Return [x, y] of the center of cell containing provided text 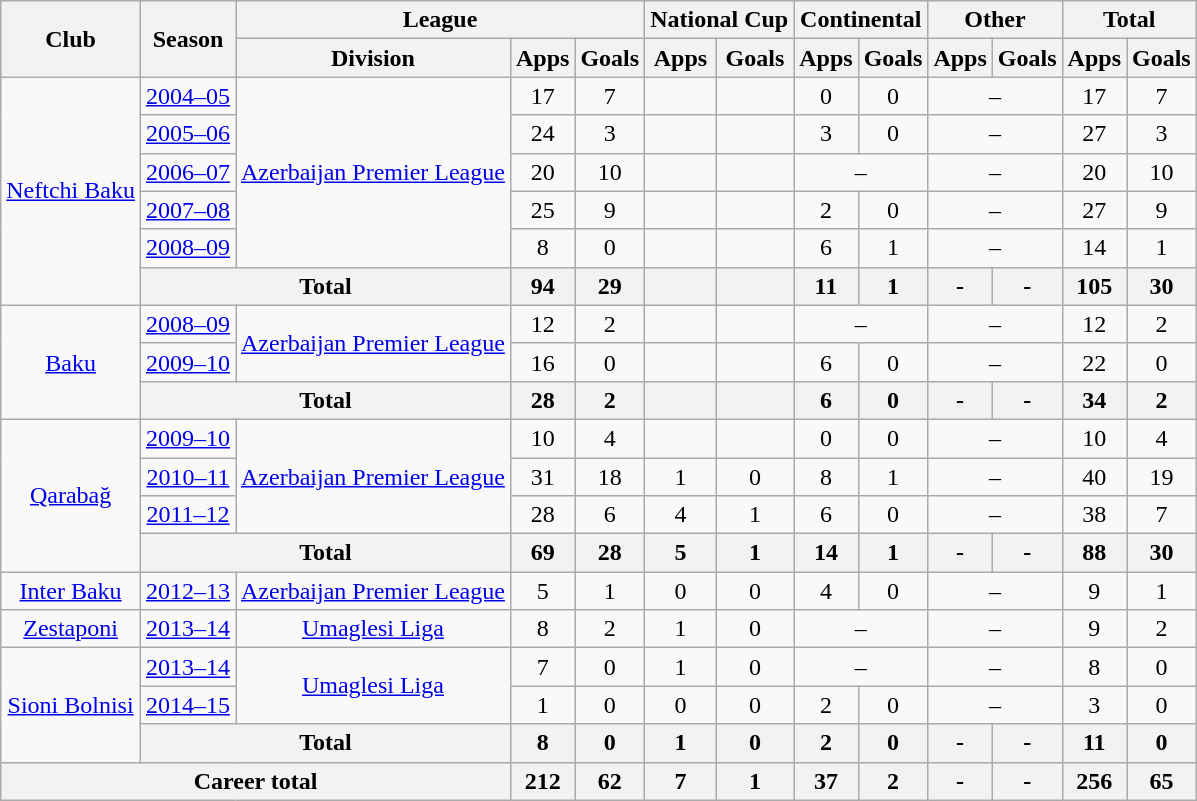
40 [1094, 477]
19 [1161, 477]
16 [542, 362]
Division [374, 58]
18 [610, 477]
22 [1094, 362]
65 [1161, 781]
Season [188, 39]
256 [1094, 781]
Qarabağ [71, 495]
League [440, 20]
38 [1094, 515]
2006–07 [188, 172]
105 [1094, 286]
Inter Baku [71, 591]
2014–15 [188, 705]
2011–12 [188, 515]
2004–05 [188, 96]
29 [610, 286]
Baku [71, 362]
2010–11 [188, 477]
25 [542, 210]
69 [542, 553]
National Cup [720, 20]
37 [826, 781]
62 [610, 781]
Club [71, 39]
Continental [861, 20]
2005–06 [188, 134]
212 [542, 781]
Zestaponi [71, 629]
2007–08 [188, 210]
Neftchi Baku [71, 191]
Career total [256, 781]
Sioni Bolnisi [71, 705]
2012–13 [188, 591]
94 [542, 286]
34 [1094, 400]
31 [542, 477]
88 [1094, 553]
Other [995, 20]
24 [542, 134]
